Output the (x, y) coordinate of the center of the cell containing the given text.  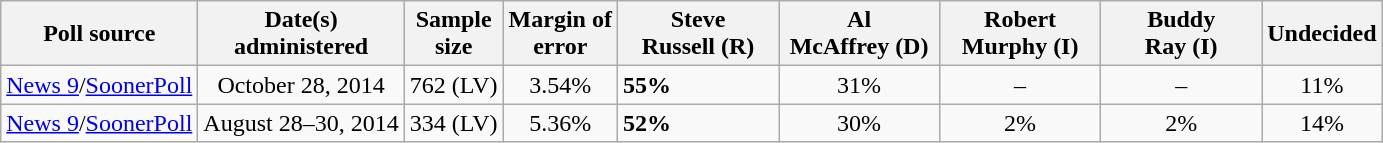
Margin oferror (560, 34)
5.36% (560, 123)
30% (860, 123)
Undecided (1322, 34)
14% (1322, 123)
RobertMurphy (I) (1020, 34)
334 (LV) (454, 123)
SteveRussell (R) (698, 34)
Samplesize (454, 34)
August 28–30, 2014 (301, 123)
31% (860, 85)
Date(s)administered (301, 34)
52% (698, 123)
11% (1322, 85)
AlMcAffrey (D) (860, 34)
October 28, 2014 (301, 85)
55% (698, 85)
762 (LV) (454, 85)
Buddy Ray (I) (1182, 34)
Poll source (100, 34)
3.54% (560, 85)
